Return (x, y) of the center of cell containing provided text 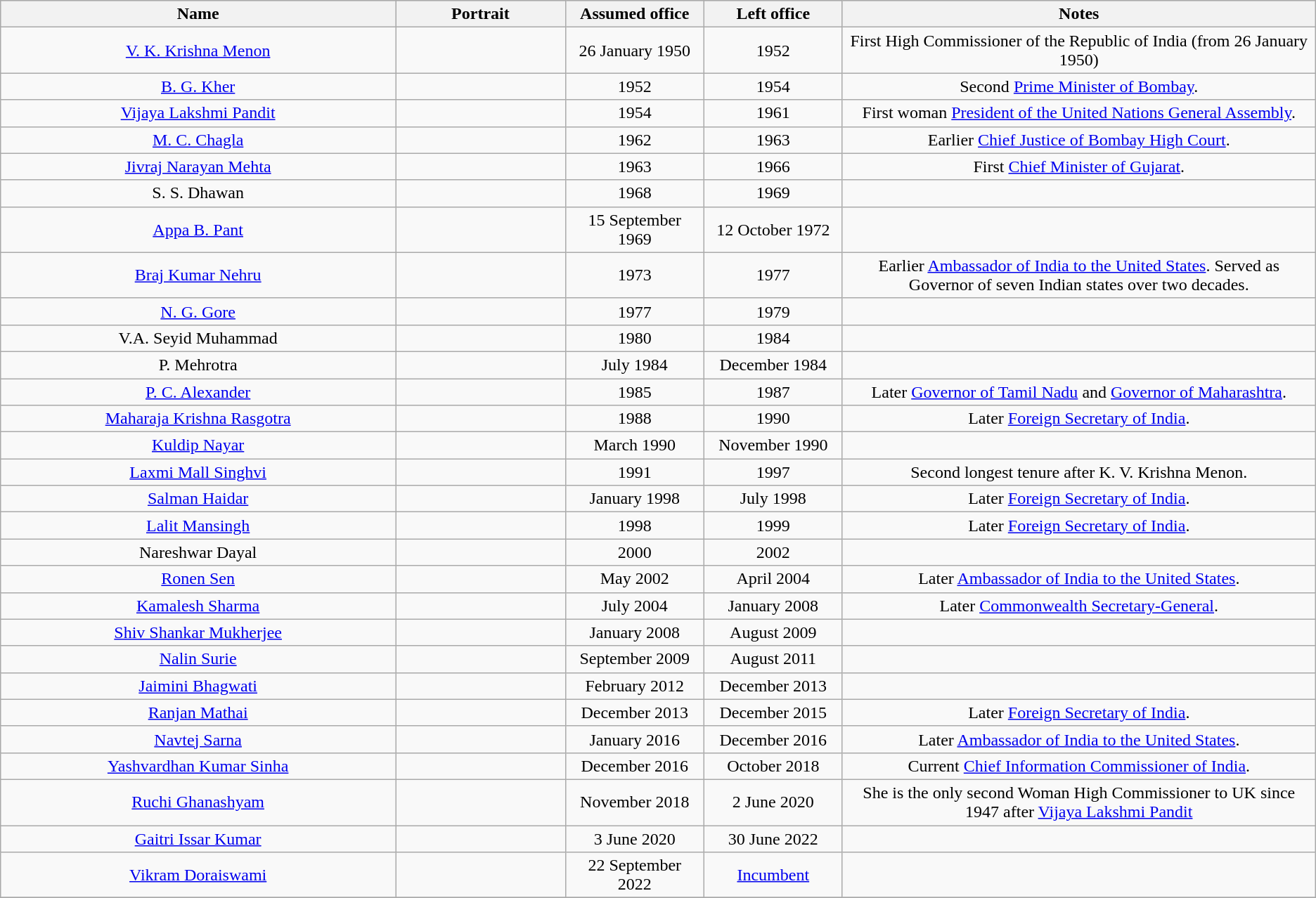
Assumed office (634, 14)
P. C. Alexander (198, 391)
January 1998 (634, 499)
Vijaya Lakshmi Pandit (198, 113)
Later Governor of Tamil Nadu and Governor of Maharashtra. (1078, 391)
Current Chief Information Commissioner of India. (1078, 766)
Name (198, 14)
July 1984 (634, 365)
Kuldip Nayar (198, 445)
1998 (634, 526)
1984 (773, 338)
Earlier Chief Justice of Bombay High Court. (1078, 140)
1979 (773, 311)
1999 (773, 526)
Notes (1078, 14)
15 September 1969 (634, 229)
2 June 2020 (773, 802)
1966 (773, 167)
Second longest tenure after K. V. Krishna Menon. (1078, 472)
Maharaja Krishna Rasgotra (198, 419)
August 2009 (773, 632)
She is the only second Woman High Commissioner to UK since 1947 after Vijaya Lakshmi Pandit (1078, 802)
July 1998 (773, 499)
22 September 2022 (634, 876)
2002 (773, 552)
1968 (634, 193)
Navtej Sarna (198, 739)
Gaitri Issar Kumar (198, 838)
First High Commissioner of the Republic of India (from 26 January 1950) (1078, 51)
Vikram Doraiswami (198, 876)
November 1990 (773, 445)
1961 (773, 113)
1973 (634, 275)
First woman President of the United Nations General Assembly. (1078, 113)
April 2004 (773, 579)
Later Commonwealth Secretary-General. (1078, 606)
December 2015 (773, 712)
Kamalesh Sharma (198, 606)
Lalit Mansingh (198, 526)
Nareshwar Dayal (198, 552)
July 2004 (634, 606)
May 2002 (634, 579)
Appa B. Pant (198, 229)
S. S. Dhawan (198, 193)
October 2018 (773, 766)
2000 (634, 552)
V.A. Seyid Muhammad (198, 338)
December 1984 (773, 365)
12 October 1972 (773, 229)
November 2018 (634, 802)
February 2012 (634, 686)
1988 (634, 419)
Ronen Sen (198, 579)
Braj Kumar Nehru (198, 275)
30 June 2022 (773, 838)
Yashvardhan Kumar Sinha (198, 766)
Left office (773, 14)
1962 (634, 140)
N. G. Gore (198, 311)
3 June 2020 (634, 838)
P. Mehrotra (198, 365)
1969 (773, 193)
Laxmi Mall Singhvi (198, 472)
Second Prime Minister of Bombay. (1078, 86)
Incumbent (773, 876)
Nalin Surie (198, 659)
First Chief Minister of Gujarat. (1078, 167)
Shiv Shankar Mukherjee (198, 632)
V. K. Krishna Menon (198, 51)
Ruchi Ghanashyam (198, 802)
August 2011 (773, 659)
1990 (773, 419)
1991 (634, 472)
1987 (773, 391)
September 2009 (634, 659)
B. G. Kher (198, 86)
January 2016 (634, 739)
Ranjan Mathai (198, 712)
1980 (634, 338)
March 1990 (634, 445)
1985 (634, 391)
Portrait (481, 14)
1997 (773, 472)
Earlier Ambassador of India to the United States. Served as Governor of seven Indian states over two decades. (1078, 275)
Salman Haidar (198, 499)
Jaimini Bhagwati (198, 686)
Jivraj Narayan Mehta (198, 167)
M. C. Chagla (198, 140)
26 January 1950 (634, 51)
